Return the [X, Y] coordinate for the center point of the cell that contains the specified text.  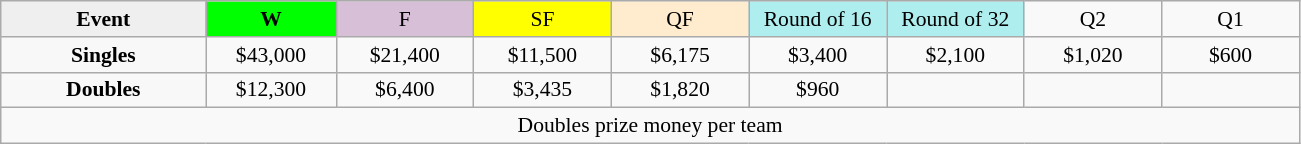
Event [104, 19]
$600 [1231, 55]
$960 [818, 90]
$1,820 [680, 90]
$3,400 [818, 55]
$3,435 [543, 90]
$43,000 [271, 55]
Round of 16 [818, 19]
$6,175 [680, 55]
Round of 32 [955, 19]
$6,400 [405, 90]
QF [680, 19]
$21,400 [405, 55]
$12,300 [271, 90]
$2,100 [955, 55]
W [271, 19]
Q2 [1093, 19]
Q1 [1231, 19]
$11,500 [543, 55]
Doubles prize money per team [650, 126]
SF [543, 19]
$1,020 [1093, 55]
F [405, 19]
Singles [104, 55]
Doubles [104, 90]
